Identify which cell holds the provided text, then report its [x, y] central coordinate. 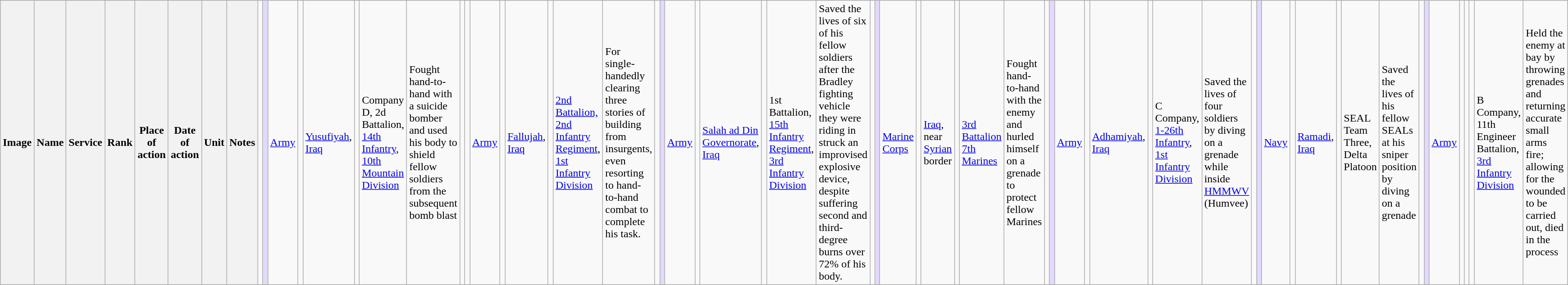
Fought hand-to-hand with the enemy and hurled himself on a grenade to protect fellow Marines [1024, 143]
Name [50, 143]
Rank [120, 143]
Notes [242, 143]
Marine Corps [898, 143]
Yusufiyah, Iraq [328, 143]
Salah ad Din Governorate, Iraq [731, 143]
Navy [1276, 143]
Iraq, near Syrian border [938, 143]
Service [86, 143]
2nd Battalion, 2nd Infantry Regiment, 1st Infantry Division [578, 143]
Saved the lives of four soldiers by diving on a grenade while inside HMMWV (Humvee) [1226, 143]
Image [17, 143]
Ramadi, Iraq [1316, 143]
Place of action [152, 143]
Adhamiyah, Iraq [1118, 143]
Company D, 2d Battalion, 14th Infantry, 10th Mountain Division [383, 143]
Saved the lives of his fellow SEALs at his sniper position by diving on a grenade [1399, 143]
1st Battalion, 15th Infantry Regiment, 3rd Infantry Division [791, 143]
For single-handedly clearing three stories of building from insurgents, even resorting to hand-to-hand combat to complete his task. [629, 143]
Fought hand-to-hand with a suicide bomber and used his body to shield fellow soldiers from the subsequent bomb blast [433, 143]
Unit [214, 143]
Held the enemy at bay by throwing grenades and returning accurate small arms fire; allowing for the wounded to be carried out, died in the process [1545, 143]
Date of action [185, 143]
C Company, 1-26th Infantry, 1st Infantry Division [1177, 143]
B Company, 11th Engineer Battalion, 3rd Infantry Division [1499, 143]
3rd Battalion 7th Marines [981, 143]
Fallujah, Iraq [527, 143]
SEAL Team Three, Delta Platoon [1360, 143]
